Return (X, Y) of the center of cell containing provided text 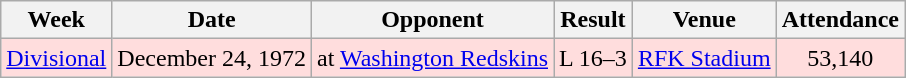
Result (594, 20)
Date (212, 20)
Venue (704, 20)
RFK Stadium (704, 58)
Opponent (432, 20)
L 16–3 (594, 58)
53,140 (840, 58)
Attendance (840, 20)
Week (56, 20)
Divisional (56, 58)
December 24, 1972 (212, 58)
at Washington Redskins (432, 58)
